Determine the [X, Y] coordinate at the center of the cell enclosing the given text.  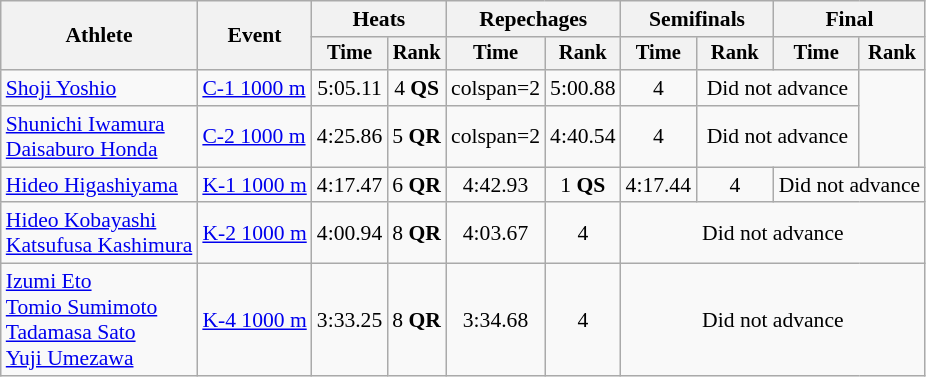
Athlete [100, 36]
Hideo KobayashiKatsufusa Kashimura [100, 234]
4:17.44 [658, 185]
4:03.67 [496, 234]
4:40.54 [582, 136]
5 QR [416, 136]
4:17.47 [350, 185]
6 QR [416, 185]
Repechages [534, 19]
Heats [379, 19]
Hideo Higashiyama [100, 185]
Event [254, 36]
K-1 1000 m [254, 185]
1 QS [582, 185]
Izumi EtoTomio SumimotoTadamasa SatoYuji Umezawa [100, 320]
4:42.93 [496, 185]
4 QS [416, 88]
K-2 1000 m [254, 234]
Final [850, 19]
4:25.86 [350, 136]
C-2 1000 m [254, 136]
K-4 1000 m [254, 320]
3:34.68 [496, 320]
5:00.88 [582, 88]
Semifinals [698, 19]
Shoji Yoshio [100, 88]
3:33.25 [350, 320]
Shunichi IwamuraDaisaburo Honda [100, 136]
4:00.94 [350, 234]
C-1 1000 m [254, 88]
5:05.11 [350, 88]
